Identify which cell holds the provided text, then report its (X, Y) central coordinate. 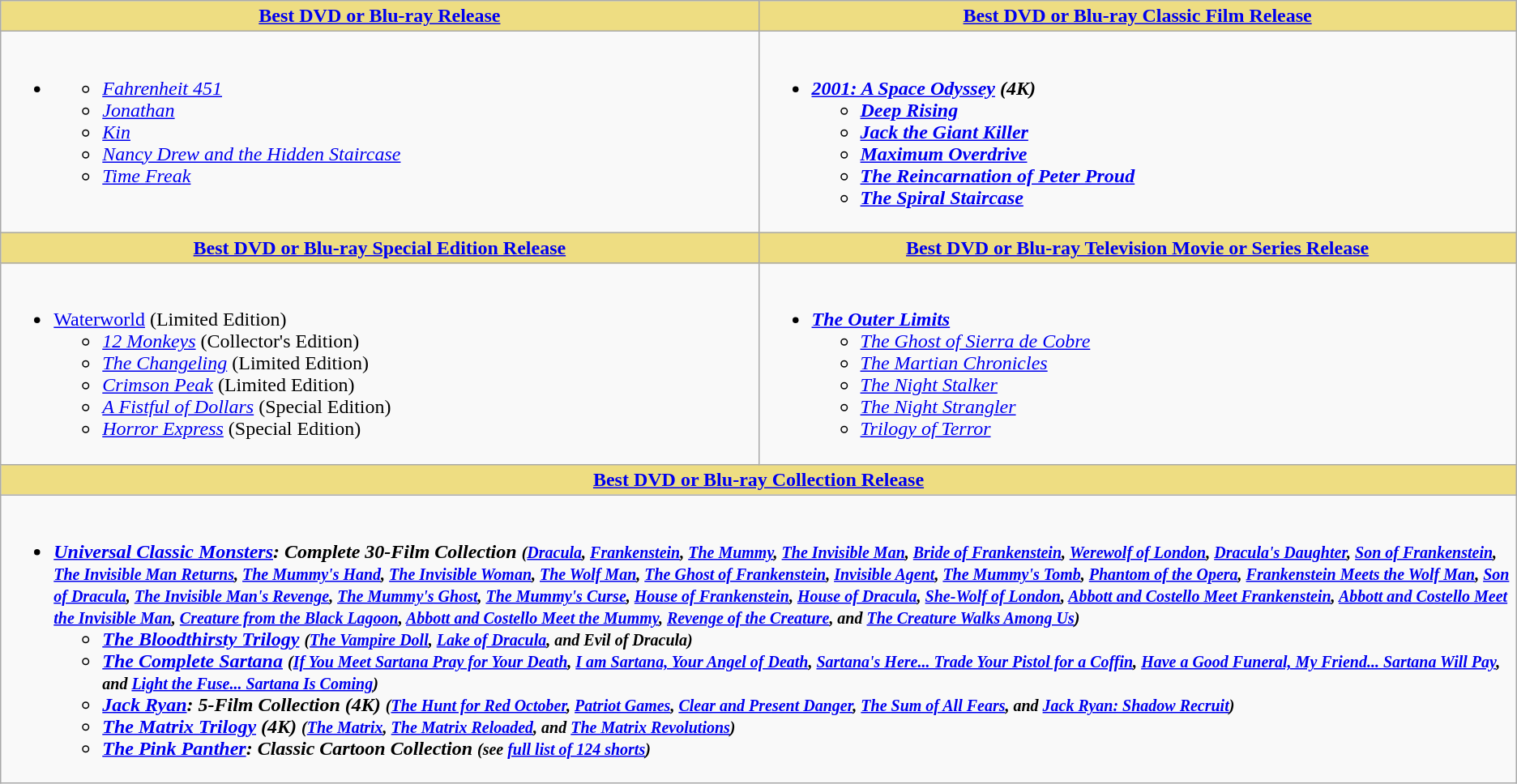
The Outer LimitsThe Ghost of Sierra de CobreThe Martian ChroniclesThe Night StalkerThe Night StranglerTrilogy of Terror (1138, 364)
Fahrenheit 451JonathanKinNancy Drew and the Hidden StaircaseTime Freak (379, 132)
Best DVD or Blu-ray Release (379, 16)
Best DVD or Blu-ray Collection Release (758, 479)
Best DVD or Blu-ray Special Edition Release (379, 248)
Best DVD or Blu-ray Television Movie or Series Release (1138, 248)
Best DVD or Blu-ray Classic Film Release (1138, 16)
2001: A Space Odyssey (4K)Deep RisingJack the Giant KillerMaximum OverdriveThe Reincarnation of Peter ProudThe Spiral Staircase (1138, 132)
